Output the (X, Y) coordinate of the center of the cell containing the given text.  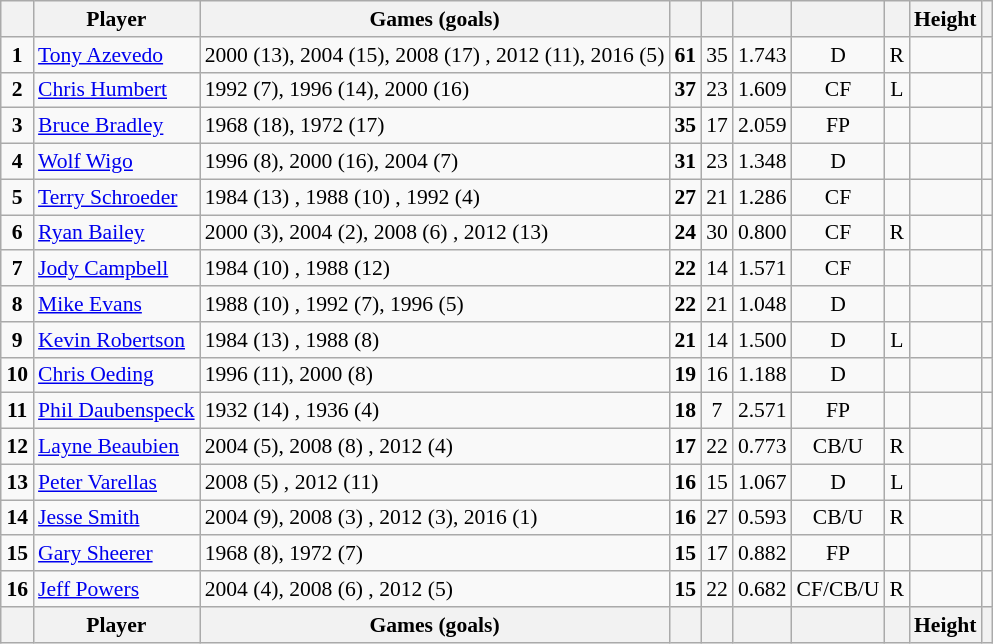
Jody Campbell (116, 269)
6 (17, 233)
5 (17, 197)
1.188 (762, 375)
2 (17, 90)
1984 (13) , 1988 (10) , 1992 (4) (435, 197)
1988 (10) , 1992 (7), 1996 (5) (435, 304)
1984 (13) , 1988 (8) (435, 340)
1996 (11), 2000 (8) (435, 375)
0.882 (762, 554)
1.048 (762, 304)
18 (685, 411)
Terry Schroeder (116, 197)
11 (17, 411)
1.348 (762, 162)
Chris Oeding (116, 375)
2000 (3), 2004 (2), 2008 (6) , 2012 (13) (435, 233)
10 (17, 375)
0.800 (762, 233)
8 (17, 304)
37 (685, 90)
24 (685, 233)
1.743 (762, 55)
12 (17, 447)
1968 (8), 1972 (7) (435, 554)
2.571 (762, 411)
19 (685, 375)
Ryan Bailey (116, 233)
2000 (13), 2004 (15), 2008 (17) , 2012 (11), 2016 (5) (435, 55)
4 (17, 162)
1.067 (762, 482)
1984 (10) , 1988 (12) (435, 269)
0.682 (762, 589)
Wolf Wigo (116, 162)
1996 (8), 2000 (16), 2004 (7) (435, 162)
Layne Beaubien (116, 447)
1.609 (762, 90)
2004 (9), 2008 (3) , 2012 (3), 2016 (1) (435, 518)
2004 (4), 2008 (6) , 2012 (5) (435, 589)
Phil Daubenspeck (116, 411)
Gary Sheerer (116, 554)
1992 (7), 1996 (14), 2000 (16) (435, 90)
Jeff Powers (116, 589)
Tony Azevedo (116, 55)
Peter Varellas (116, 482)
Mike Evans (116, 304)
2008 (5) , 2012 (11) (435, 482)
Kevin Robertson (116, 340)
31 (685, 162)
1.286 (762, 197)
0.593 (762, 518)
9 (17, 340)
13 (17, 482)
0.773 (762, 447)
1 (17, 55)
CF/CB/U (838, 589)
2.059 (762, 126)
2004 (5), 2008 (8) , 2012 (4) (435, 447)
Chris Humbert (116, 90)
1968 (18), 1972 (17) (435, 126)
30 (717, 233)
1932 (14) , 1936 (4) (435, 411)
Bruce Bradley (116, 126)
1.500 (762, 340)
1.571 (762, 269)
61 (685, 55)
Jesse Smith (116, 518)
3 (17, 126)
